Output the [X, Y] coordinate of the center of the cell containing the given text.  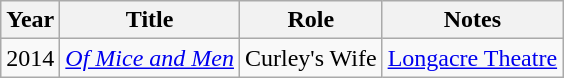
Longacre Theatre [472, 58]
Curley's Wife [310, 58]
Notes [472, 20]
2014 [30, 58]
Role [310, 20]
Title [150, 20]
Of Mice and Men [150, 58]
Year [30, 20]
